From the cell containing the given text, extract its center point as (x, y) coordinate. 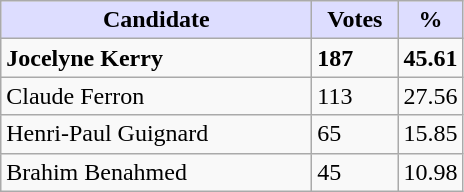
65 (355, 134)
45.61 (430, 58)
187 (355, 58)
15.85 (430, 134)
Candidate (156, 20)
27.56 (430, 96)
45 (355, 172)
10.98 (430, 172)
Votes (355, 20)
Brahim Benahmed (156, 172)
113 (355, 96)
% (430, 20)
Jocelyne Kerry (156, 58)
Claude Ferron (156, 96)
Henri-Paul Guignard (156, 134)
